Find where the given text appears and provide that cell's center as (x, y) coordinate. 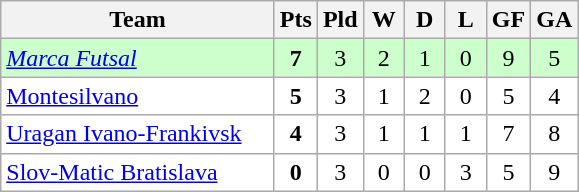
Montesilvano (138, 96)
8 (554, 134)
Slov-Matic Bratislava (138, 172)
Marca Futsal (138, 58)
D (424, 20)
Uragan Ivano-Frankivsk (138, 134)
GA (554, 20)
Pts (296, 20)
Team (138, 20)
L (466, 20)
GF (508, 20)
Pld (340, 20)
W (384, 20)
